Identify which cell holds the provided text, then report its [X, Y] central coordinate. 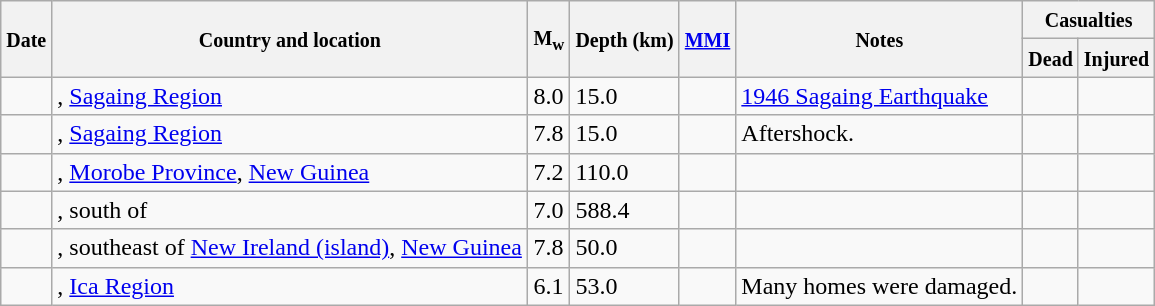
50.0 [624, 248]
1946 Sagaing Earthquake [880, 96]
Notes [880, 39]
Injured [1116, 58]
Casualties [1089, 20]
588.4 [624, 210]
110.0 [624, 172]
Dead [1051, 58]
, south of [290, 210]
MMI [708, 39]
Many homes were damaged. [880, 286]
, Ica Region [290, 286]
Aftershock. [880, 134]
7.2 [549, 172]
53.0 [624, 286]
Depth (km) [624, 39]
, Morobe Province, New Guinea [290, 172]
6.1 [549, 286]
Mw [549, 39]
, southeast of New Ireland (island), New Guinea [290, 248]
8.0 [549, 96]
7.0 [549, 210]
Country and location [290, 39]
Date [26, 39]
